Output the (X, Y) coordinate of the center of the cell containing the given text.  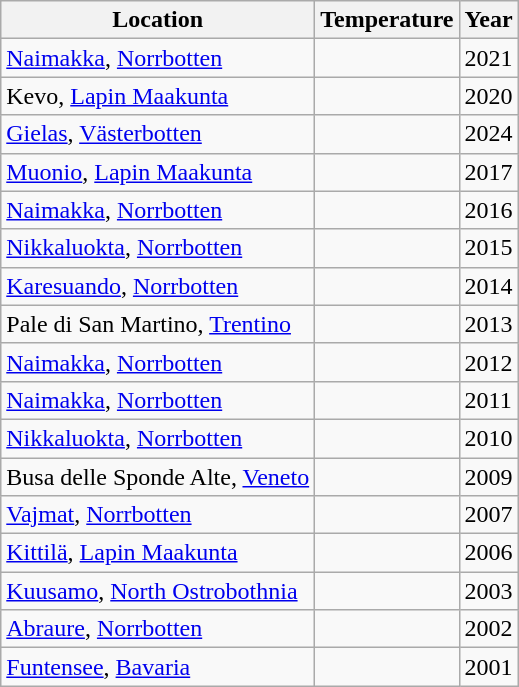
Gielas, Västerbotten (158, 134)
2010 (488, 438)
2020 (488, 96)
2017 (488, 172)
2012 (488, 362)
Busa delle Sponde Alte, Veneto (158, 477)
2014 (488, 286)
Vajmat, Norrbotten (158, 515)
Karesuando, Norrbotten (158, 286)
Pale di San Martino, Trentino (158, 324)
Kevo, Lapin Maakunta (158, 96)
2021 (488, 58)
2011 (488, 400)
2015 (488, 248)
Temperature (387, 20)
2013 (488, 324)
2009 (488, 477)
Funtensee, Bavaria (158, 667)
2007 (488, 515)
2006 (488, 553)
2024 (488, 134)
Muonio, Lapin Maakunta (158, 172)
Year (488, 20)
Abraure, Norrbotten (158, 629)
Kuusamo, North Ostrobothnia (158, 591)
Location (158, 20)
2002 (488, 629)
2016 (488, 210)
2001 (488, 667)
Kittilä, Lapin Maakunta (158, 553)
2003 (488, 591)
